Determine the (X, Y) coordinate at the center of the cell enclosing the given text.  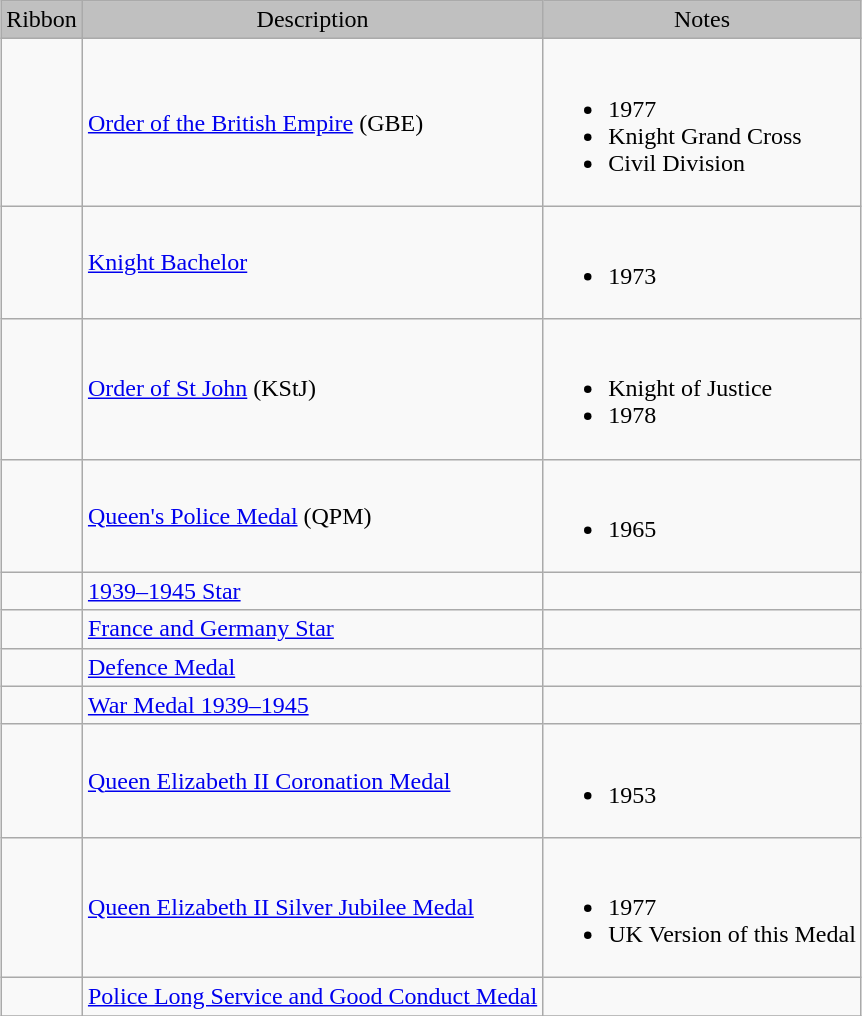
France and Germany Star (312, 629)
1977UK Version of this Medal (702, 907)
Description (312, 20)
Queen Elizabeth II Silver Jubilee Medal (312, 907)
Notes (702, 20)
Police Long Service and Good Conduct Medal (312, 996)
Ribbon (42, 20)
1977Knight Grand CrossCivil Division (702, 122)
1965 (702, 516)
Queen's Police Medal (QPM) (312, 516)
War Medal 1939–1945 (312, 705)
Knight of Justice1978 (702, 389)
Order of St John (KStJ) (312, 389)
Order of the British Empire (GBE) (312, 122)
1953 (702, 780)
Queen Elizabeth II Coronation Medal (312, 780)
1973 (702, 262)
1939–1945 Star (312, 591)
Defence Medal (312, 667)
Knight Bachelor (312, 262)
